Detect which cell encompasses the target text, then output its [x, y] center coordinate. 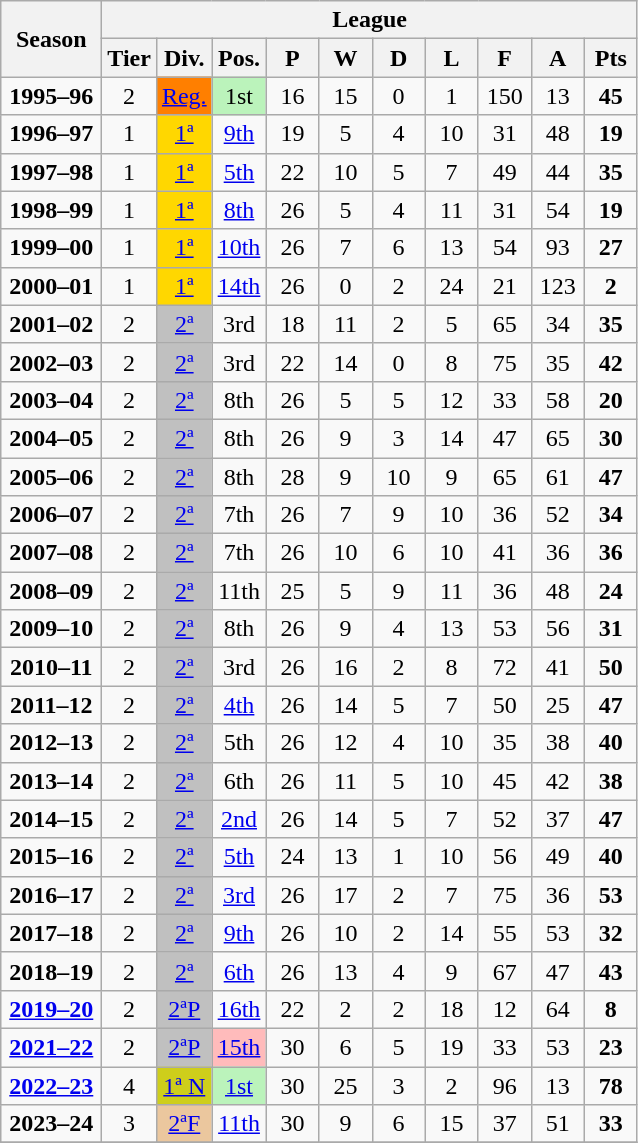
2022–23 [52, 1085]
2005–06 [52, 477]
2nd [239, 819]
67 [504, 971]
2006–07 [52, 515]
2009–10 [52, 629]
Reg. [184, 96]
1998–99 [52, 210]
2021–22 [52, 1047]
2000–01 [52, 286]
D [398, 58]
2023–24 [52, 1124]
2019–20 [52, 1009]
2013–14 [52, 781]
123 [558, 286]
32 [610, 933]
93 [558, 248]
Pos. [239, 58]
F [504, 58]
43 [610, 971]
55 [504, 933]
1999–00 [52, 248]
58 [558, 400]
2011–12 [52, 705]
2008–09 [52, 591]
2ªF [184, 1124]
1ª N [184, 1085]
61 [558, 477]
League [370, 20]
72 [504, 667]
2010–11 [52, 667]
1995–96 [52, 96]
2004–05 [52, 438]
2018–19 [52, 971]
20 [610, 400]
L [452, 58]
28 [292, 477]
2001–02 [52, 324]
1996–97 [52, 134]
96 [504, 1085]
2014–15 [52, 819]
64 [558, 1009]
2003–04 [52, 400]
2012–13 [52, 743]
1997–98 [52, 172]
27 [610, 248]
44 [558, 172]
150 [504, 96]
51 [558, 1124]
W [346, 58]
16th [239, 1009]
Season [52, 39]
78 [610, 1085]
Pts [610, 58]
15th [239, 1047]
2015–16 [52, 857]
2016–17 [52, 895]
P [292, 58]
A [558, 58]
Tier [130, 58]
21 [504, 286]
14th [239, 286]
2017–18 [52, 933]
4th [239, 705]
Div. [184, 58]
17 [346, 895]
2007–08 [52, 553]
10th [239, 248]
2002–03 [52, 362]
23 [610, 1047]
